Return (x, y) of the center of cell containing provided text 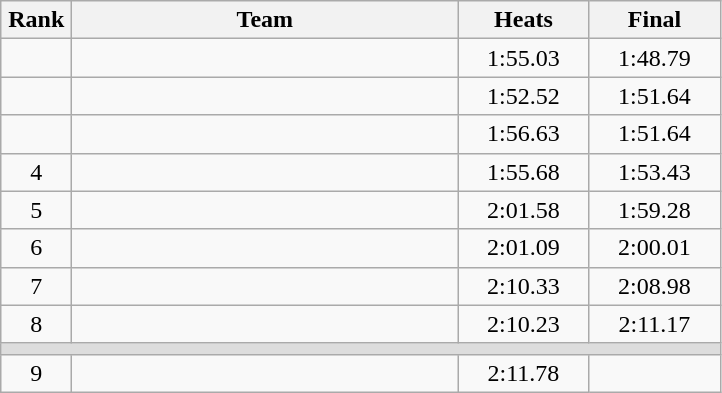
1:53.43 (654, 172)
Heats (524, 20)
Team (265, 20)
2:01.58 (524, 210)
2:00.01 (654, 248)
2:10.33 (524, 286)
Final (654, 20)
1:56.63 (524, 134)
6 (36, 248)
1:48.79 (654, 58)
2:01.09 (524, 248)
1:55.68 (524, 172)
1:59.28 (654, 210)
2:10.23 (524, 324)
5 (36, 210)
2:08.98 (654, 286)
9 (36, 373)
2:11.17 (654, 324)
1:52.52 (524, 96)
4 (36, 172)
Rank (36, 20)
1:55.03 (524, 58)
2:11.78 (524, 373)
7 (36, 286)
8 (36, 324)
